Find where the given text appears and provide that cell's center as (X, Y) coordinate. 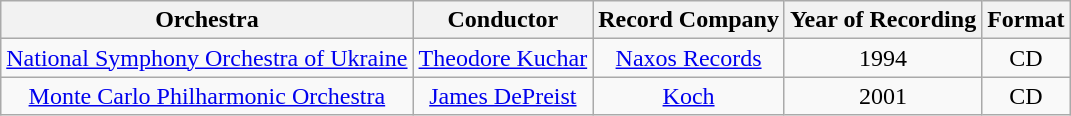
Monte Carlo Philharmonic Orchestra (207, 96)
Naxos Records (689, 58)
1994 (882, 58)
Orchestra (207, 20)
Format (1026, 20)
Record Company (689, 20)
Year of Recording (882, 20)
National Symphony Orchestra of Ukraine (207, 58)
Theodore Kuchar (503, 58)
Conductor (503, 20)
James DePreist (503, 96)
Koch (689, 96)
2001 (882, 96)
